Detect which cell encompasses the target text, then output its (X, Y) center coordinate. 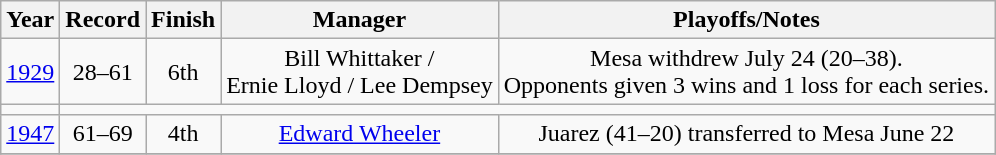
Juarez (41–20) transferred to Mesa June 22 (746, 134)
61–69 (103, 134)
1929 (30, 72)
Mesa withdrew July 24 (20–38). Opponents given 3 wins and 1 loss for each series. (746, 72)
6th (184, 72)
4th (184, 134)
Playoffs/Notes (746, 20)
Edward Wheeler (360, 134)
Record (103, 20)
Bill Whittaker / Ernie Lloyd / Lee Dempsey (360, 72)
Manager (360, 20)
Year (30, 20)
28–61 (103, 72)
Finish (184, 20)
1947 (30, 134)
